Extract the (X, Y) coordinate from the center of the cell holding the provided text.  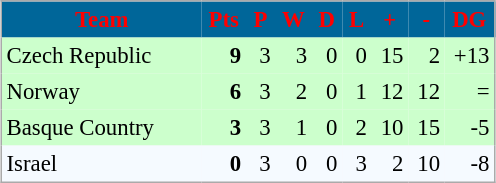
Pts (224, 20)
P (260, 20)
Czech Republic (101, 56)
Team (101, 20)
DG (470, 20)
-5 (470, 128)
D (327, 20)
L (356, 20)
+ (390, 20)
-8 (470, 164)
9 (224, 56)
Basque Country (101, 128)
6 (224, 92)
+13 (470, 56)
Norway (101, 92)
= (470, 92)
- (426, 20)
Israel (101, 164)
W (294, 20)
